For the text-containing cell, return its midpoint in [x, y] coordinate format. 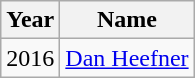
Dan Heefner [127, 58]
Name [127, 20]
Year [30, 20]
2016 [30, 58]
